Output the [x, y] coordinate of the center of the cell containing the given text.  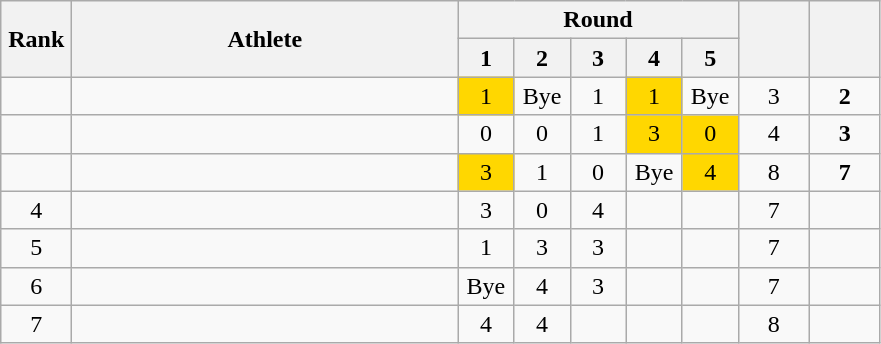
Round [598, 20]
Athlete [265, 39]
Rank [36, 39]
6 [36, 286]
